Determine the (x, y) coordinate at the center of the cell enclosing the given text.  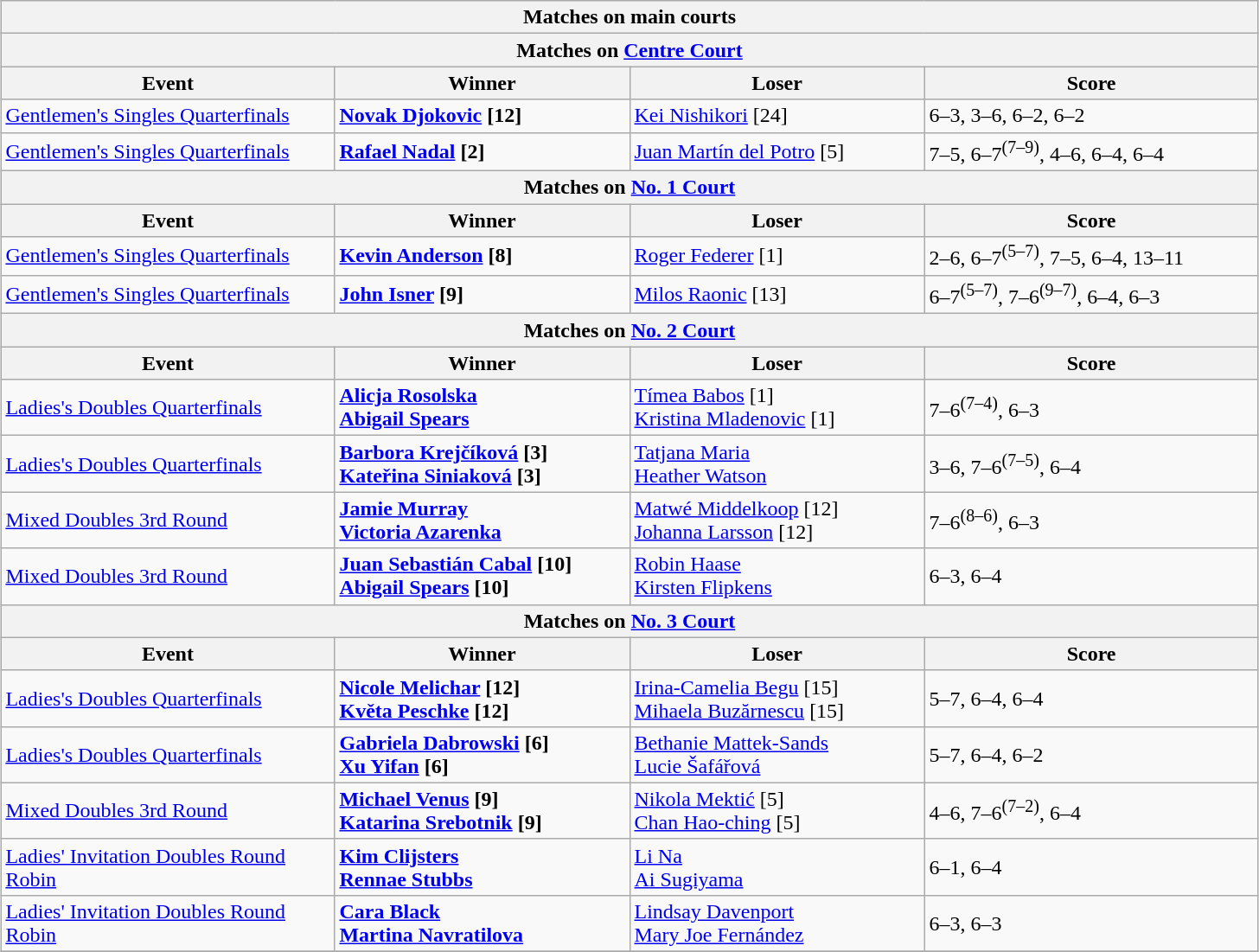
Tímea Babos [1] Kristina Mladenovic [1] (776, 408)
Matches on No. 1 Court (629, 188)
John Isner [9] (483, 294)
4–6, 7–6(7–2), 6–4 (1091, 811)
7–6(7–4), 6–3 (1091, 408)
Tatjana Maria Heather Watson (776, 463)
Roger Federer [1] (776, 256)
5–7, 6–4, 6–4 (1091, 699)
Robin Haase Kirsten Flipkens (776, 576)
6–7(5–7), 7–6(9–7), 6–4, 6–3 (1091, 294)
Matches on Centre Court (629, 50)
Rafael Nadal [2] (483, 152)
Matches on No. 2 Court (629, 330)
5–7, 6–4, 6–2 (1091, 754)
Li Na Ai Sugiyama (776, 866)
6–3, 6–4 (1091, 576)
6–1, 6–4 (1091, 866)
Matches on main courts (629, 17)
Kevin Anderson [8] (483, 256)
Milos Raonic [13] (776, 294)
Michael Venus [9] Katarina Srebotnik [9] (483, 811)
Juan Martín del Potro [5] (776, 152)
7–6(8–6), 6–3 (1091, 521)
Nicole Melichar [12] Květa Peschke [12] (483, 699)
Kei Nishikori [24] (776, 116)
Cara Black Martina Navratilova (483, 923)
6–3, 3–6, 6–2, 6–2 (1091, 116)
7–5, 6–7(7–9), 4–6, 6–4, 6–4 (1091, 152)
Lindsay Davenport Mary Joe Fernández (776, 923)
3–6, 7–6(7–5), 6–4 (1091, 463)
Nikola Mektić [5] Chan Hao-ching [5] (776, 811)
Gabriela Dabrowski [6] Xu Yifan [6] (483, 754)
Alicja Rosolska Abigail Spears (483, 408)
Matwé Middelkoop [12] Johanna Larsson [12] (776, 521)
Bethanie Mattek-Sands Lucie Šafářová (776, 754)
Barbora Krejčíková [3] Kateřina Siniaková [3] (483, 463)
Juan Sebastián Cabal [10] Abigail Spears [10] (483, 576)
Matches on No. 3 Court (629, 621)
Kim Clijsters Rennae Stubbs (483, 866)
6–3, 6–3 (1091, 923)
2–6, 6–7(5–7), 7–5, 6–4, 13–11 (1091, 256)
Jamie Murray Victoria Azarenka (483, 521)
Irina-Camelia Begu [15] Mihaela Buzărnescu [15] (776, 699)
Novak Djokovic [12] (483, 116)
